Scan for the cell matching the given text and deliver its (X, Y) coordinate at center. 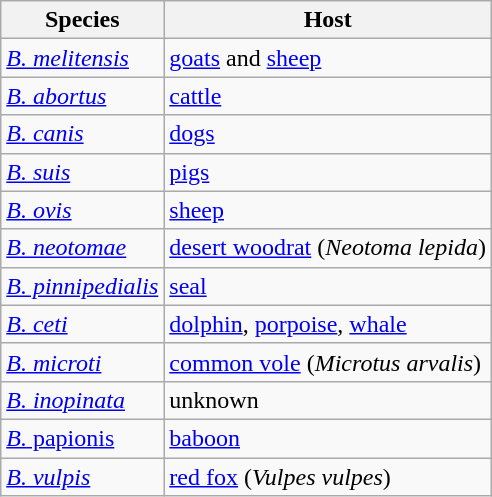
Host (328, 20)
goats and sheep (328, 58)
dolphin, porpoise, whale (328, 324)
B. ceti (82, 324)
unknown (328, 400)
B. neotomae (82, 248)
B. vulpis (82, 477)
seal (328, 286)
dogs (328, 134)
common vole (Microtus arvalis) (328, 362)
B. inopinata (82, 400)
Species (82, 20)
desert woodrat (Neotoma lepida) (328, 248)
B. ovis (82, 210)
B. abortus (82, 96)
B. pinnipedialis (82, 286)
B. papionis (82, 438)
red fox (Vulpes vulpes) (328, 477)
pigs (328, 172)
B. melitensis (82, 58)
B. canis (82, 134)
B. suis (82, 172)
cattle (328, 96)
sheep (328, 210)
B. microti (82, 362)
baboon (328, 438)
